Return [x, y] of the center of cell containing provided text 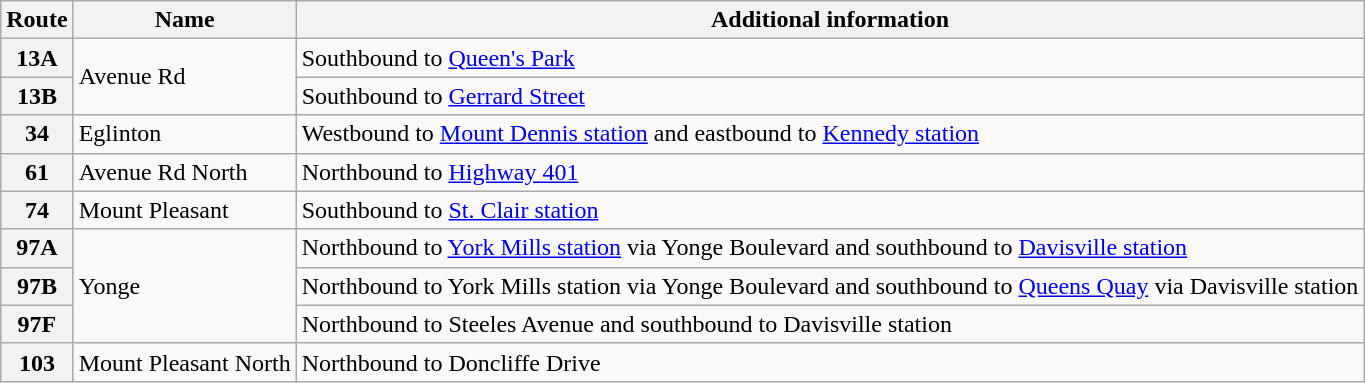
Northbound to York Mills station via Yonge Boulevard and southbound to Queens Quay via Davisville station [830, 286]
Additional information [830, 20]
Northbound to Doncliffe Drive [830, 362]
97F [37, 324]
Westbound to Mount Dennis station and eastbound to Kennedy station [830, 134]
34 [37, 134]
13B [37, 96]
Northbound to Highway 401 [830, 172]
Southbound to Gerrard Street [830, 96]
97B [37, 286]
13A [37, 58]
Mount Pleasant North [184, 362]
Avenue Rd [184, 77]
Southbound to Queen's Park [830, 58]
103 [37, 362]
Yonge [184, 286]
Mount Pleasant [184, 210]
Eglinton [184, 134]
Avenue Rd North [184, 172]
Name [184, 20]
Route [37, 20]
Northbound to York Mills station via Yonge Boulevard and southbound to Davisville station [830, 248]
97A [37, 248]
Southbound to St. Clair station [830, 210]
74 [37, 210]
Northbound to Steeles Avenue and southbound to Davisville station [830, 324]
61 [37, 172]
